Return the (x, y) coordinate for the center point of the cell that contains the specified text.  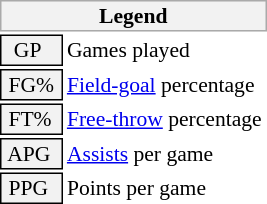
FG% (31, 85)
APG (31, 154)
Field-goal percentage (166, 85)
Legend (134, 16)
GP (31, 50)
FT% (31, 120)
Games played (166, 50)
Points per game (166, 188)
PPG (31, 188)
Free-throw percentage (166, 120)
Assists per game (166, 154)
